Determine the [x, y] coordinate at the center of the cell enclosing the given text.  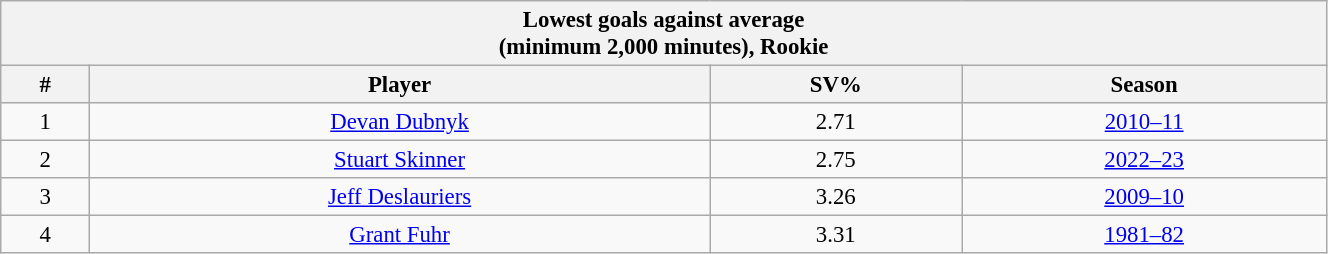
SV% [836, 85]
1981–82 [1144, 235]
1 [46, 122]
2 [46, 160]
Devan Dubnyk [399, 122]
4 [46, 235]
Grant Fuhr [399, 235]
Jeff Deslauriers [399, 197]
Lowest goals against average(minimum 2,000 minutes), Rookie [664, 34]
2.75 [836, 160]
Stuart Skinner [399, 160]
2.71 [836, 122]
3.26 [836, 197]
3.31 [836, 235]
Player [399, 85]
2009–10 [1144, 197]
# [46, 85]
2022–23 [1144, 160]
3 [46, 197]
Season [1144, 85]
2010–11 [1144, 122]
